Pinpoint the cell where the given text exists, returning its (X, Y) midpoint coordinate. 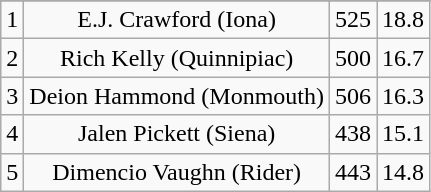
16.3 (404, 96)
18.8 (404, 20)
5 (12, 172)
500 (354, 58)
Dimencio Vaughn (Rider) (177, 172)
Rich Kelly (Quinnipiac) (177, 58)
438 (354, 134)
E.J. Crawford (Iona) (177, 20)
4 (12, 134)
1 (12, 20)
15.1 (404, 134)
506 (354, 96)
14.8 (404, 172)
2 (12, 58)
443 (354, 172)
Jalen Pickett (Siena) (177, 134)
525 (354, 20)
16.7 (404, 58)
3 (12, 96)
Deion Hammond (Monmouth) (177, 96)
